For the text-containing cell, return its midpoint in [X, Y] coordinate format. 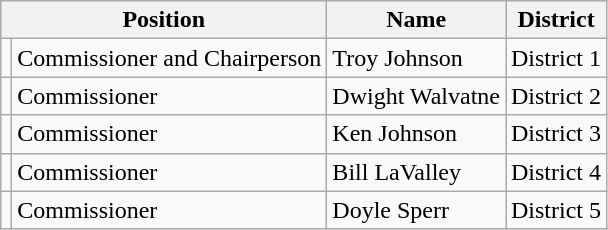
District 1 [556, 58]
Bill LaValley [416, 172]
Doyle Sperr [416, 210]
District [556, 20]
Ken Johnson [416, 134]
Dwight Walvatne [416, 96]
Position [164, 20]
Commissioner and Chairperson [170, 58]
District 4 [556, 172]
District 5 [556, 210]
Troy Johnson [416, 58]
Name [416, 20]
District 2 [556, 96]
District 3 [556, 134]
